Identify which cell holds the provided text, then report its (x, y) central coordinate. 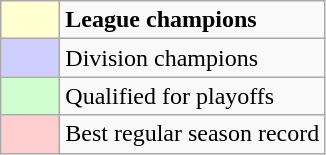
Qualified for playoffs (192, 96)
Best regular season record (192, 134)
Division champions (192, 58)
League champions (192, 20)
